Detect which cell encompasses the target text, then output its (x, y) center coordinate. 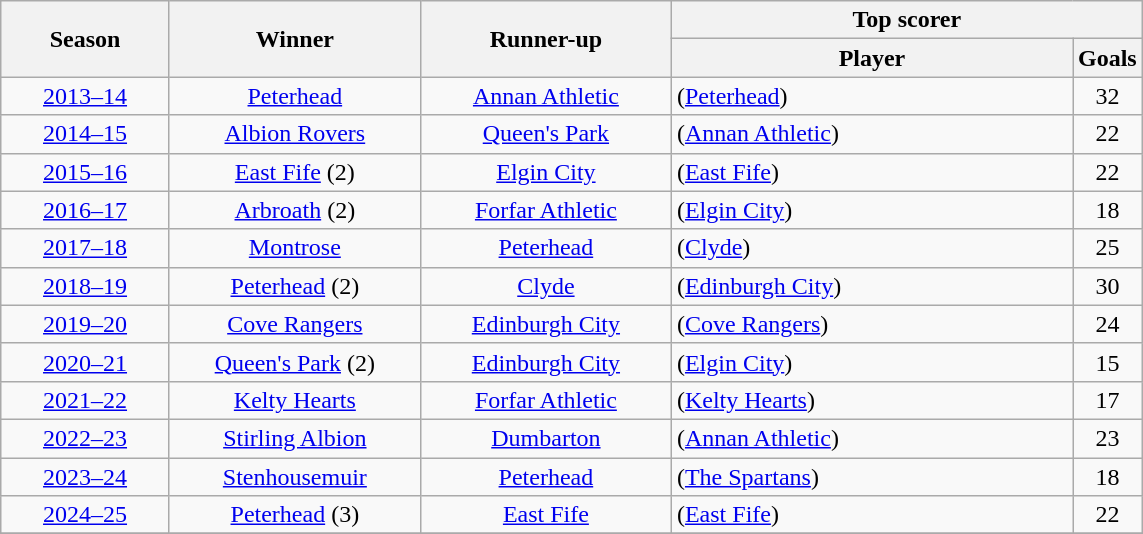
(Cove Rangers) (872, 324)
Elgin City (546, 172)
(Kelty Hearts) (872, 400)
Season (86, 39)
2023–24 (86, 477)
Winner (294, 39)
24 (1107, 324)
2022–23 (86, 438)
2017–18 (86, 248)
Player (872, 58)
(Peterhead) (872, 96)
Albion Rovers (294, 134)
2020–21 (86, 362)
Peterhead (3) (294, 515)
(Edinburgh City) (872, 286)
23 (1107, 438)
15 (1107, 362)
Montrose (294, 248)
Goals (1107, 58)
2021–22 (86, 400)
Arbroath (2) (294, 210)
Stenhousemuir (294, 477)
(Clyde) (872, 248)
Queen's Park (546, 134)
Queen's Park (2) (294, 362)
Kelty Hearts (294, 400)
Top scorer (906, 20)
17 (1107, 400)
2024–25 (86, 515)
Stirling Albion (294, 438)
2018–19 (86, 286)
Annan Athletic (546, 96)
Runner-up (546, 39)
2019–20 (86, 324)
Peterhead (2) (294, 286)
(The Spartans) (872, 477)
East Fife (2) (294, 172)
2014–15 (86, 134)
30 (1107, 286)
2016–17 (86, 210)
Clyde (546, 286)
East Fife (546, 515)
2015–16 (86, 172)
32 (1107, 96)
Cove Rangers (294, 324)
Dumbarton (546, 438)
25 (1107, 248)
2013–14 (86, 96)
